Pinpoint the cell where the given text exists, returning its (X, Y) midpoint coordinate. 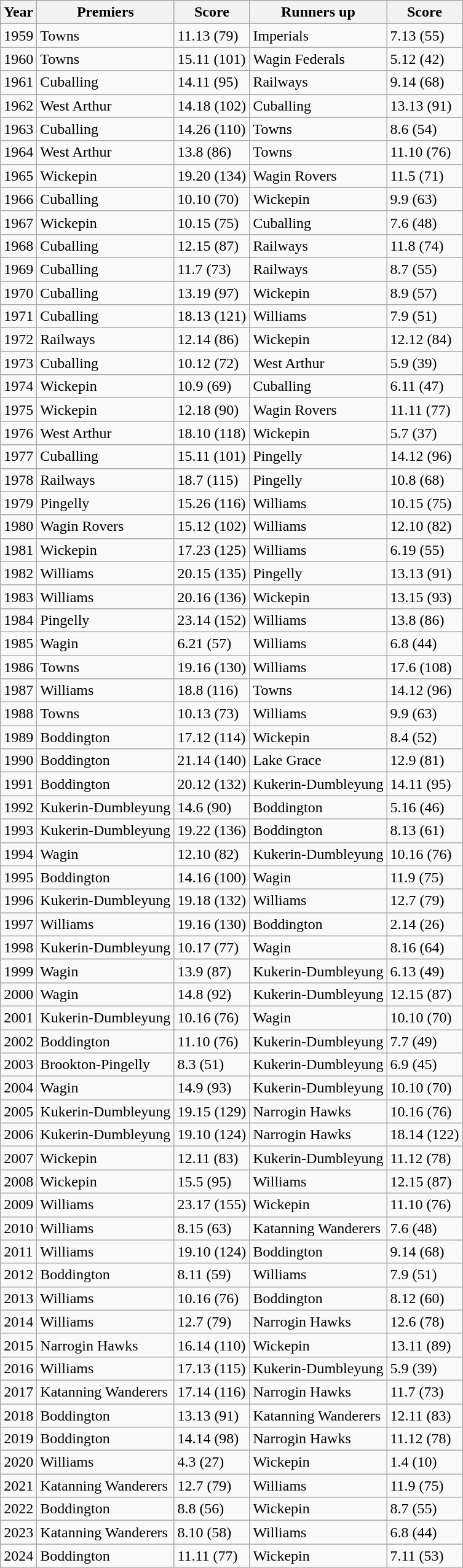
17.12 (114) (212, 737)
1983 (18, 597)
14.14 (98) (212, 1439)
1976 (18, 433)
12.6 (78) (424, 1322)
23.14 (152) (212, 620)
1995 (18, 877)
15.26 (116) (212, 503)
7.7 (49) (424, 1041)
1972 (18, 340)
8.4 (52) (424, 737)
2.14 (26) (424, 924)
11.13 (79) (212, 36)
Lake Grace (319, 761)
1989 (18, 737)
2005 (18, 1111)
10.13 (73) (212, 714)
2024 (18, 1556)
2017 (18, 1392)
1969 (18, 269)
14.6 (90) (212, 807)
2002 (18, 1041)
19.15 (129) (212, 1111)
Imperials (319, 36)
1996 (18, 901)
19.18 (132) (212, 901)
1979 (18, 503)
12.9 (81) (424, 761)
Premiers (106, 12)
8.15 (63) (212, 1228)
18.14 (122) (424, 1135)
10.17 (77) (212, 947)
14.18 (102) (212, 106)
1988 (18, 714)
13.15 (93) (424, 597)
1984 (18, 620)
12.14 (86) (212, 340)
2008 (18, 1182)
2018 (18, 1415)
1977 (18, 457)
1980 (18, 527)
2012 (18, 1275)
20.12 (132) (212, 784)
2023 (18, 1532)
11.5 (71) (424, 176)
13.9 (87) (212, 971)
1960 (18, 59)
2001 (18, 1017)
13.19 (97) (212, 293)
8.13 (61) (424, 831)
17.6 (108) (424, 667)
18.8 (116) (212, 691)
2021 (18, 1486)
14.9 (93) (212, 1088)
7.13 (55) (424, 36)
1962 (18, 106)
1963 (18, 129)
2013 (18, 1298)
1999 (18, 971)
14.26 (110) (212, 129)
2019 (18, 1439)
Year (18, 12)
1970 (18, 293)
2006 (18, 1135)
6.19 (55) (424, 550)
1974 (18, 386)
8.11 (59) (212, 1275)
1968 (18, 246)
8.12 (60) (424, 1298)
10.9 (69) (212, 386)
1981 (18, 550)
1975 (18, 410)
1998 (18, 947)
1961 (18, 82)
2022 (18, 1509)
2000 (18, 994)
14.8 (92) (212, 994)
2014 (18, 1322)
6.21 (57) (212, 643)
1.4 (10) (424, 1462)
6.13 (49) (424, 971)
2011 (18, 1252)
5.7 (37) (424, 433)
1967 (18, 222)
10.12 (72) (212, 363)
2020 (18, 1462)
12.18 (90) (212, 410)
Wagin Federals (319, 59)
1959 (18, 36)
1990 (18, 761)
5.12 (42) (424, 59)
8.16 (64) (424, 947)
2004 (18, 1088)
23.17 (155) (212, 1205)
8.9 (57) (424, 293)
19.20 (134) (212, 176)
1985 (18, 643)
1994 (18, 854)
1965 (18, 176)
21.14 (140) (212, 761)
2016 (18, 1368)
1971 (18, 316)
17.14 (116) (212, 1392)
18.13 (121) (212, 316)
8.3 (51) (212, 1065)
12.12 (84) (424, 340)
18.10 (118) (212, 433)
4.3 (27) (212, 1462)
8.8 (56) (212, 1509)
1964 (18, 152)
20.16 (136) (212, 597)
1993 (18, 831)
7.11 (53) (424, 1556)
17.13 (115) (212, 1368)
1991 (18, 784)
2010 (18, 1228)
Runners up (319, 12)
8.6 (54) (424, 129)
1978 (18, 480)
1992 (18, 807)
15.12 (102) (212, 527)
8.10 (58) (212, 1532)
14.16 (100) (212, 877)
10.8 (68) (424, 480)
1997 (18, 924)
6.11 (47) (424, 386)
19.22 (136) (212, 831)
6.9 (45) (424, 1065)
17.23 (125) (212, 550)
20.15 (135) (212, 573)
13.11 (89) (424, 1345)
18.7 (115) (212, 480)
1986 (18, 667)
11.8 (74) (424, 246)
1973 (18, 363)
2003 (18, 1065)
Brookton-Pingelly (106, 1065)
2015 (18, 1345)
16.14 (110) (212, 1345)
1987 (18, 691)
2009 (18, 1205)
5.16 (46) (424, 807)
1982 (18, 573)
1966 (18, 199)
15.5 (95) (212, 1182)
2007 (18, 1158)
